Scan for the cell matching the given text and deliver its [X, Y] coordinate at center. 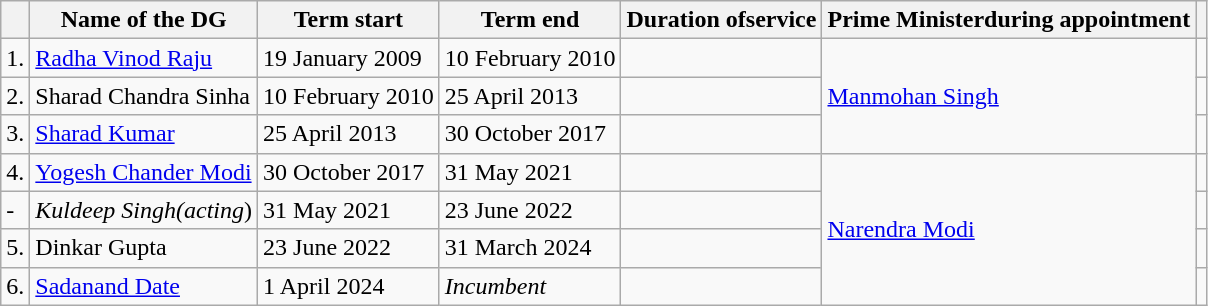
Term end [530, 20]
- [16, 210]
Sharad Chandra Sinha [144, 96]
Sadanand Date [144, 286]
Narendra Modi [1009, 229]
1 April 2024 [349, 286]
5. [16, 248]
6. [16, 286]
Manmohan Singh [1009, 96]
Dinkar Gupta [144, 248]
Kuldeep Singh(acting) [144, 210]
3. [16, 134]
Name of the DG [144, 20]
19 January 2009 [349, 58]
2. [16, 96]
Yogesh Chander Modi [144, 172]
Sharad Kumar [144, 134]
Duration ofservice [722, 20]
Prime Ministerduring appointment [1009, 20]
4. [16, 172]
Term start [349, 20]
Incumbent [530, 286]
1. [16, 58]
31 March 2024 [530, 248]
Radha Vinod Raju [144, 58]
